Detect which cell encompasses the target text, then output its [X, Y] center coordinate. 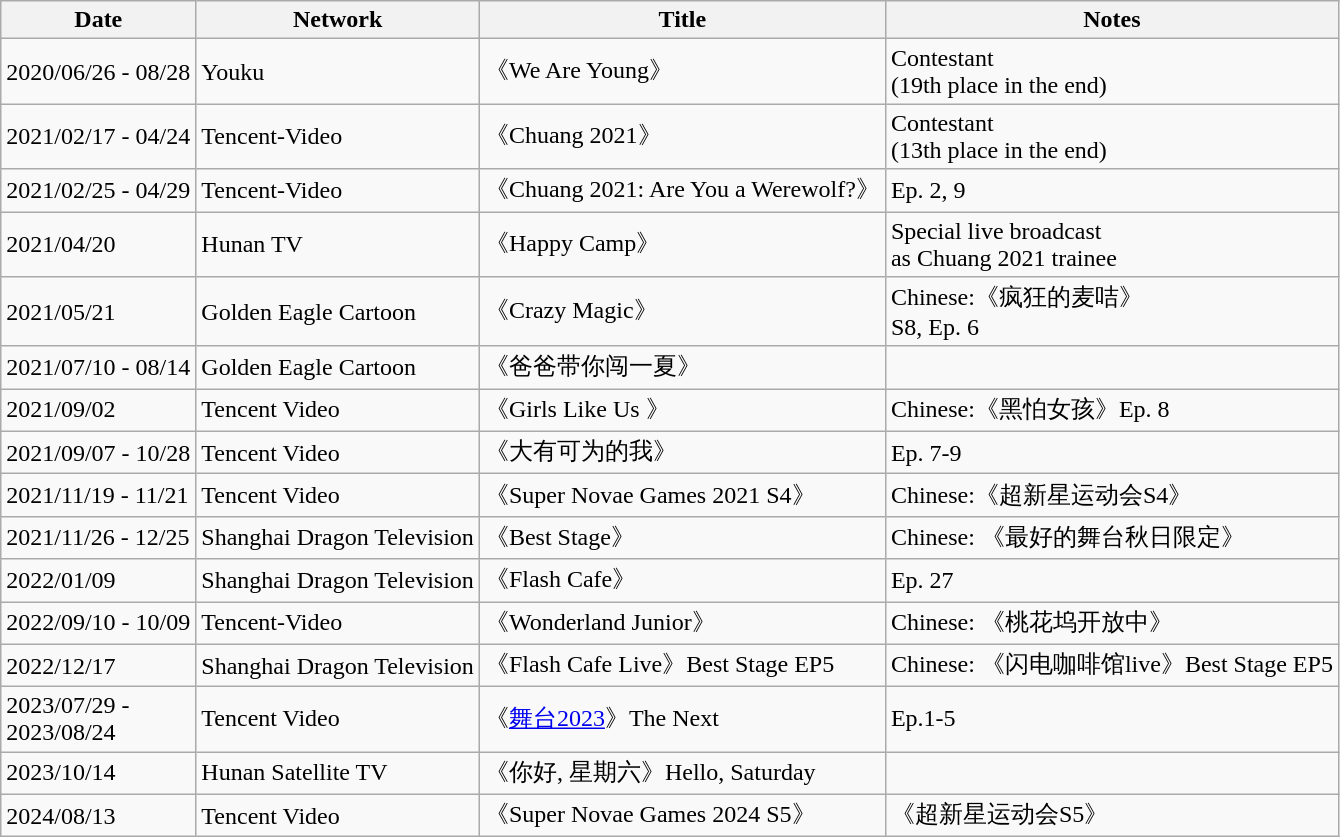
《We Are Young》 [682, 72]
《舞台2023》The Next [682, 720]
Ep. 27 [1112, 580]
Chinese:《疯狂的麦咭》S8, Ep. 6 [1112, 312]
Date [98, 20]
Contestant(19th place in the end) [1112, 72]
2021/05/21 [98, 312]
《Chuang 2021: Are You a Werewolf?》 [682, 190]
2023/07/29 -2023/08/24 [98, 720]
2021/07/10 - 08/14 [98, 368]
Notes [1112, 20]
Chinese: 《闪电咖啡馆live》Best Stage EP5 [1112, 666]
Hunan Satellite TV [338, 774]
《Best Stage》 [682, 538]
2021/02/25 - 04/29 [98, 190]
Chinese: 《最好的舞台秋日限定》 [1112, 538]
Special live broadcastas Chuang 2021 trainee [1112, 244]
2023/10/14 [98, 774]
2022/09/10 - 10/09 [98, 624]
2020/06/26 - 08/28 [98, 72]
Youku [338, 72]
Ep. 7-9 [1112, 452]
Network [338, 20]
《你好, 星期六》Hello, Saturday [682, 774]
《Happy Camp》 [682, 244]
Chinese:《超新星运动会S4》 [1112, 496]
2021/11/19 - 11/21 [98, 496]
《Wonderland Junior》 [682, 624]
2022/01/09 [98, 580]
《Flash Cafe》 [682, 580]
Contestant(13th place in the end) [1112, 136]
Chinese:《黑怕女孩》Ep. 8 [1112, 410]
《Flash Cafe Live》Best Stage EP5 [682, 666]
《Super Novae Games 2024 S5》 [682, 816]
《Crazy Magic》 [682, 312]
2022/12/17 [98, 666]
Ep. 2, 9 [1112, 190]
《Super Novae Games 2021 S4》 [682, 496]
《爸爸带你闯一夏》 [682, 368]
2021/09/02 [98, 410]
2021/09/07 - 10/28 [98, 452]
2021/04/20 [98, 244]
《大有可为的我》 [682, 452]
Hunan TV [338, 244]
《Chuang 2021》 [682, 136]
2021/02/17 - 04/24 [98, 136]
Chinese: 《桃花坞开放中》 [1112, 624]
《Girls Like Us 》 [682, 410]
《超新星运动会S5》 [1112, 816]
Ep.1-5 [1112, 720]
Title [682, 20]
2024/08/13 [98, 816]
2021/11/26 - 12/25 [98, 538]
